Return the [X, Y] coordinate for the center point of the cell that contains the specified text.  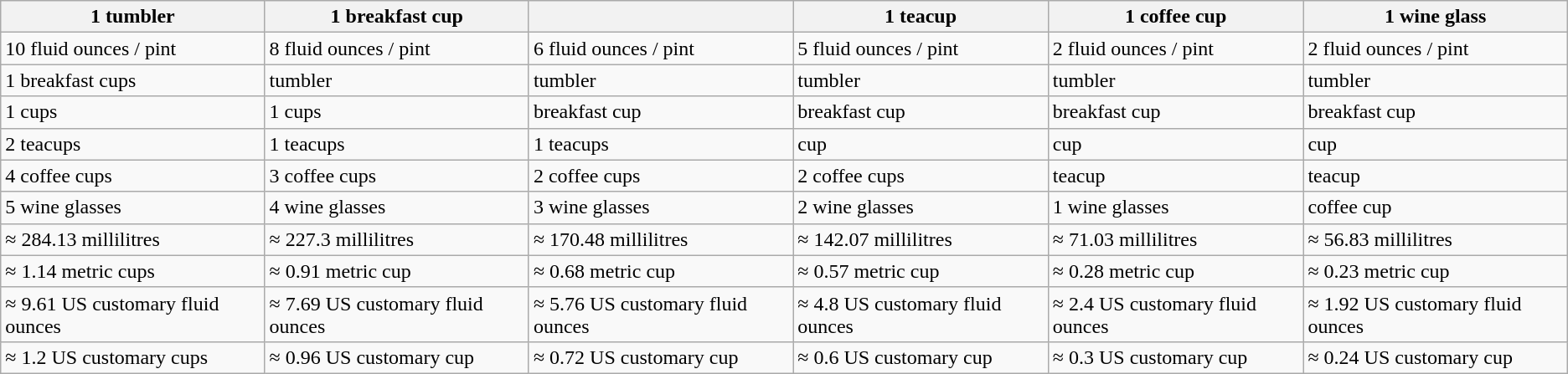
4 coffee cups [132, 176]
8 fluid ounces / pint [397, 49]
≈ 56.83 millilitres [1436, 239]
≈ 5.76 US customary fluid ounces [660, 315]
≈ 9.61 US customary fluid ounces [132, 315]
≈ 1.92 US customary fluid ounces [1436, 315]
3 coffee cups [397, 176]
≈ 0.6 US customary cup [921, 357]
≈ 0.28 metric cup [1176, 271]
1 tumbler [132, 17]
1 breakfast cups [132, 80]
≈ 0.3 US customary cup [1176, 357]
≈ 2.4 US customary fluid ounces [1176, 315]
≈ 1.14 metric cups [132, 271]
≈ 7.69 US customary fluid ounces [397, 315]
3 wine glasses [660, 207]
≈ 0.24 US customary cup [1436, 357]
≈ 4.8 US customary fluid ounces [921, 315]
≈ 1.2 US customary cups [132, 357]
≈ 170.48 millilitres [660, 239]
≈ 284.13 millilitres [132, 239]
1 breakfast cup [397, 17]
≈ 0.23 metric cup [1436, 271]
5 fluid ounces / pint [921, 49]
10 fluid ounces / pint [132, 49]
≈ 0.96 US customary cup [397, 357]
≈ 142.07 millilitres [921, 239]
≈ 71.03 millilitres [1176, 239]
≈ 0.57 metric cup [921, 271]
6 fluid ounces / pint [660, 49]
5 wine glasses [132, 207]
2 wine glasses [921, 207]
1 wine glass [1436, 17]
≈ 0.72 US customary cup [660, 357]
1 wine glasses [1176, 207]
coffee cup [1436, 207]
1 coffee cup [1176, 17]
2 teacups [132, 144]
≈ 227.3 millilitres [397, 239]
≈ 0.68 metric cup [660, 271]
4 wine glasses [397, 207]
≈ 0.91 metric cup [397, 271]
1 teacup [921, 17]
